Extract the [X, Y] coordinate from the center of the cell holding the provided text.  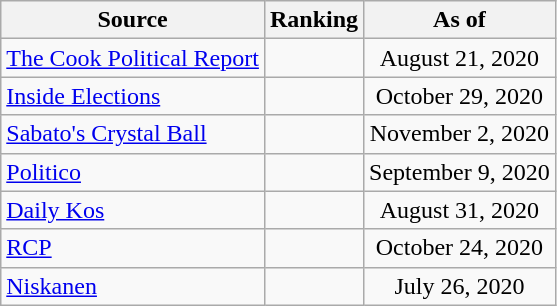
As of [460, 20]
July 26, 2020 [460, 286]
November 2, 2020 [460, 134]
September 9, 2020 [460, 172]
The Cook Political Report [133, 58]
August 31, 2020 [460, 210]
August 21, 2020 [460, 58]
October 29, 2020 [460, 96]
RCP [133, 248]
October 24, 2020 [460, 248]
Source [133, 20]
Niskanen [133, 286]
Politico [133, 172]
Inside Elections [133, 96]
Ranking [314, 20]
Daily Kos [133, 210]
Sabato's Crystal Ball [133, 134]
